Identify which cell holds the provided text, then report its (x, y) central coordinate. 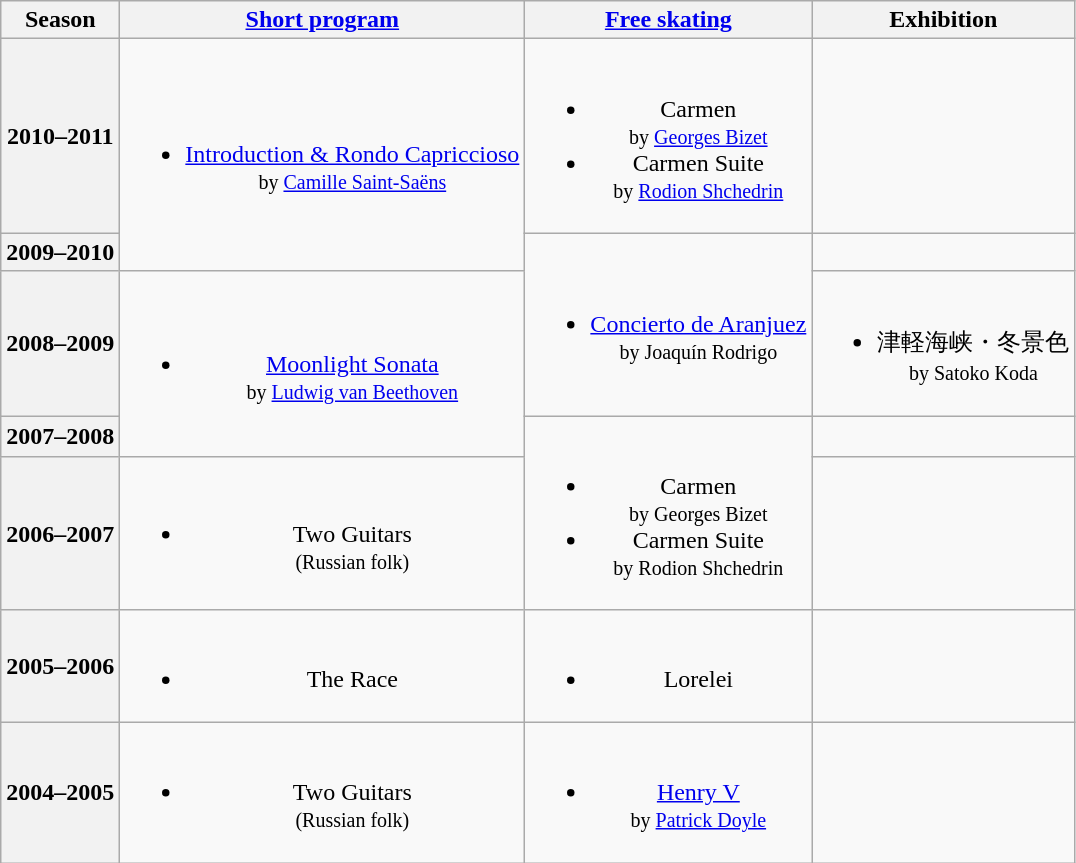
2009–2010 (60, 252)
Exhibition (944, 20)
2006–2007 (60, 534)
Concierto de Aranjuez by Joaquín Rodrigo (668, 324)
Short program (322, 20)
Introduction & Rondo Capriccioso by Camille Saint-Saëns (322, 155)
Henry V by Patrick Doyle (668, 793)
Lorelei (668, 666)
2005–2006 (60, 666)
Season (60, 20)
Free skating (668, 20)
2004–2005 (60, 793)
2010–2011 (60, 136)
2007–2008 (60, 436)
津軽海峡・冬景色 by Satoko Koda (944, 344)
2008–2009 (60, 344)
Moonlight Sonata by Ludwig van Beethoven (322, 364)
The Race (322, 666)
